Return [x, y] of the center of cell containing provided text 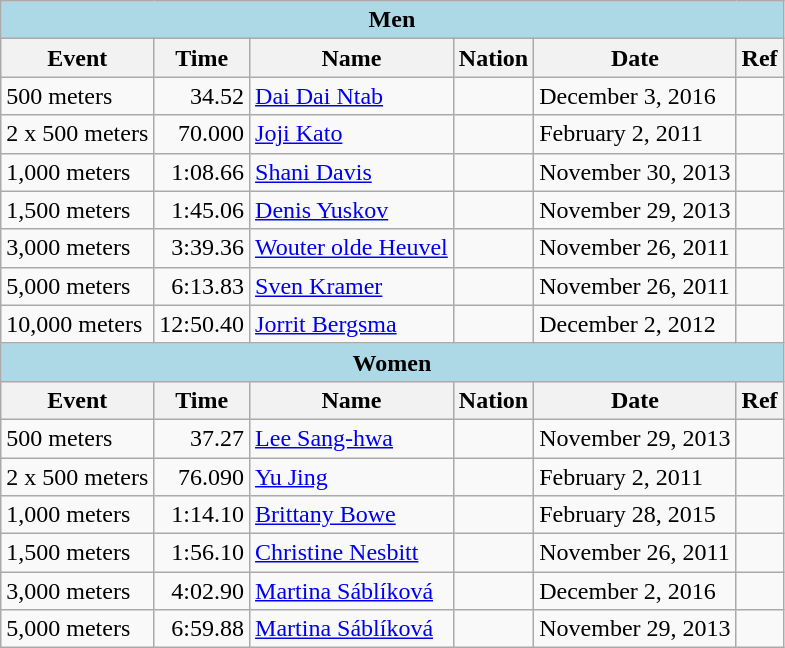
4:02.90 [202, 591]
Brittany Bowe [352, 515]
1:14.10 [202, 515]
Lee Sang-hwa [352, 438]
1:08.66 [202, 172]
December 2, 2016 [635, 591]
Christine Nesbitt [352, 553]
70.000 [202, 134]
Jorrit Bergsma [352, 324]
December 2, 2012 [635, 324]
10,000 meters [78, 324]
76.090 [202, 477]
1:56.10 [202, 553]
6:59.88 [202, 629]
February 28, 2015 [635, 515]
Sven Kramer [352, 286]
Shani Davis [352, 172]
Dai Dai Ntab [352, 96]
12:50.40 [202, 324]
1:45.06 [202, 210]
Women [392, 362]
Men [392, 20]
Denis Yuskov [352, 210]
37.27 [202, 438]
6:13.83 [202, 286]
3:39.36 [202, 248]
34.52 [202, 96]
November 30, 2013 [635, 172]
Yu Jing [352, 477]
December 3, 2016 [635, 96]
Joji Kato [352, 134]
Wouter olde Heuvel [352, 248]
